Return [x, y] of the center of cell containing provided text 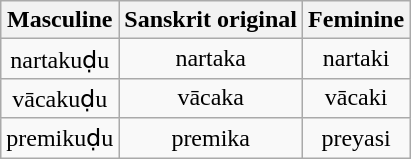
vācaka [211, 98]
vācaki [356, 98]
nartakuḍu [60, 59]
Masculine [60, 20]
nartaki [356, 59]
Sanskrit original [211, 20]
premika [211, 138]
preyasi [356, 138]
nartaka [211, 59]
vācakuḍu [60, 98]
premikuḍu [60, 138]
Feminine [356, 20]
